Detect which cell encompasses the target text, then output its [X, Y] center coordinate. 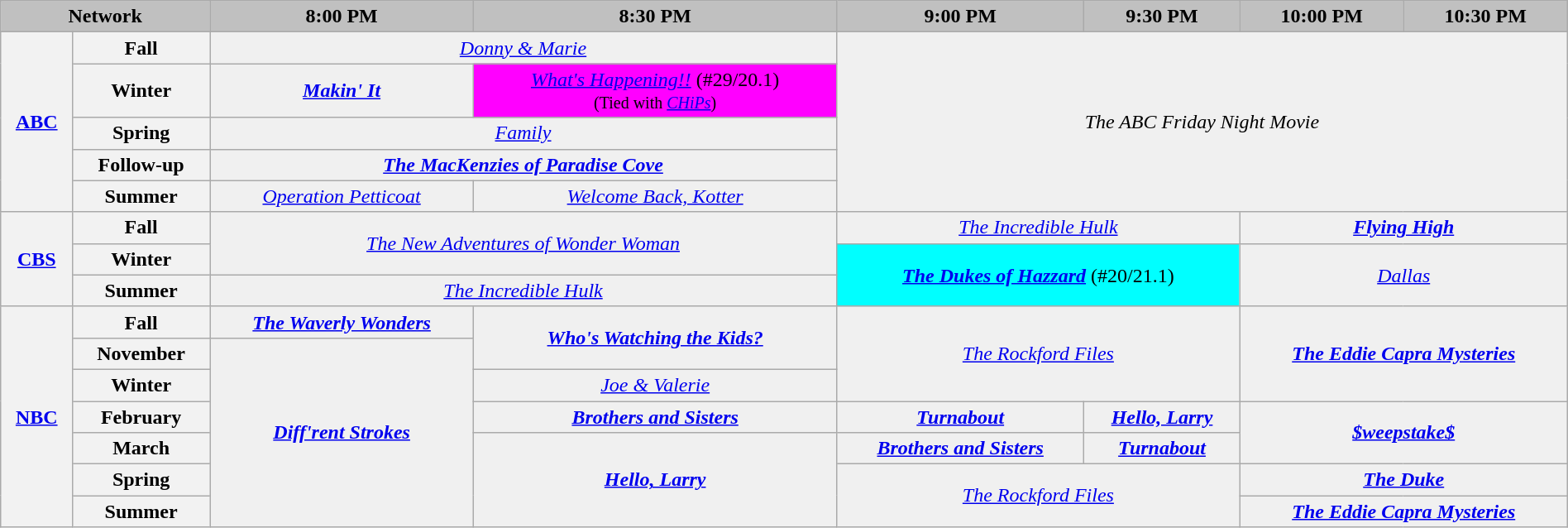
What's Happening!! (#29/20.1)(Tied with CHiPs) [655, 91]
Welcome Back, Kotter [655, 196]
Network [106, 17]
March [141, 449]
10:00 PM [1322, 17]
The Dukes of Hazzard (#20/21.1) [1039, 275]
Flying High [1403, 228]
The MacKenzies of Paradise Cove [523, 165]
Family [523, 133]
The New Adventures of Wonder Woman [523, 243]
November [141, 353]
8:30 PM [655, 17]
February [141, 416]
9:00 PM [961, 17]
Joe & Valerie [655, 385]
The ABC Friday Night Movie [1202, 122]
CBS [36, 259]
9:30 PM [1162, 17]
Makin' It [342, 91]
NBC [36, 416]
$weepstake$ [1403, 432]
Donny & Marie [523, 48]
10:30 PM [1485, 17]
The Waverly Wonders [342, 322]
Who's Watching the Kids? [655, 338]
8:00 PM [342, 17]
The Duke [1403, 480]
Diff'rent Strokes [342, 432]
Operation Petticoat [342, 196]
Follow-up [141, 165]
Dallas [1403, 275]
ABC [36, 122]
